Pinpoint the cell where the given text exists, returning its (x, y) midpoint coordinate. 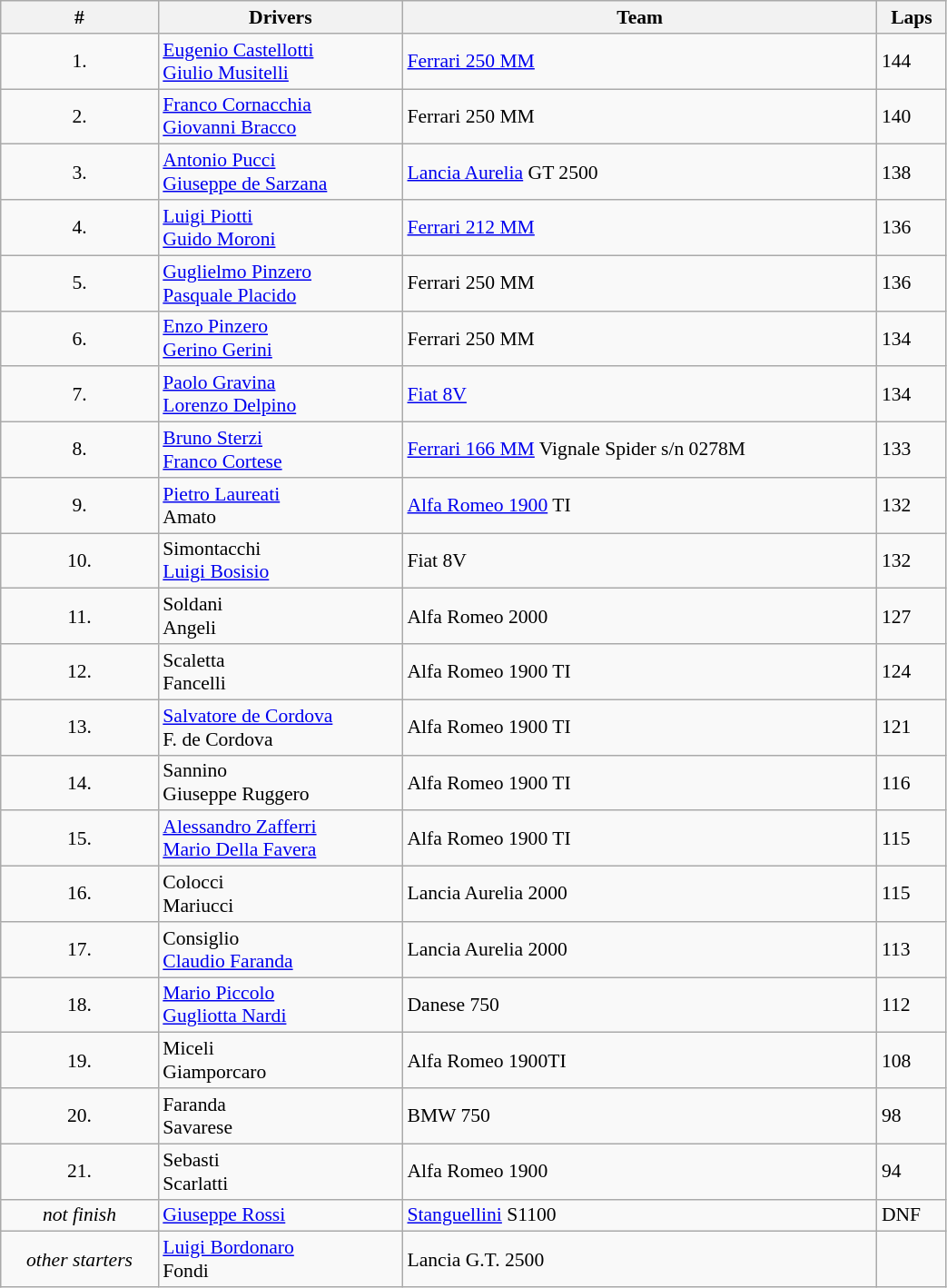
Alfa Romeo 1900 (639, 1172)
124 (912, 672)
1. (80, 62)
Giuseppe Rossi (280, 1215)
Scaletta Fancelli (280, 672)
Sebasti Scarlatti (280, 1172)
8. (80, 451)
13. (80, 727)
94 (912, 1172)
Franco Cornacchia Giovanni Bracco (280, 116)
113 (912, 950)
not finish (80, 1215)
20. (80, 1115)
Simontacchi Luigi Bosisio (280, 561)
Consiglio Claudio Faranda (280, 950)
Lancia Aurelia GT 2500 (639, 173)
Ferrari 212 MM (639, 227)
Miceli Giamporcaro (280, 1061)
3. (80, 173)
Antonio Pucci Giuseppe de Sarzana (280, 173)
5. (80, 283)
BMW 750 (639, 1115)
108 (912, 1061)
Lancia G.T. 2500 (639, 1259)
Soldani Angeli (280, 616)
Alessandro Zafferri Mario Della Favera (280, 839)
16. (80, 894)
Enzo Pinzero Gerino Gerini (280, 338)
Alfa Romeo 2000 (639, 616)
6. (80, 338)
Bruno Sterzi Franco Cortese (280, 451)
Laps (912, 17)
2. (80, 116)
127 (912, 616)
DNF (912, 1215)
Team (639, 17)
14. (80, 783)
Mario Piccolo Gugliotta Nardi (280, 1005)
Guglielmo Pinzero Pasquale Placido (280, 283)
140 (912, 116)
# (80, 17)
Sannino Giuseppe Ruggero (280, 783)
Danese 750 (639, 1005)
138 (912, 173)
112 (912, 1005)
17. (80, 950)
4. (80, 227)
144 (912, 62)
Stanguellini S1100 (639, 1215)
Paolo Gravina Lorenzo Delpino (280, 394)
15. (80, 839)
Luigi Piotti Guido Moroni (280, 227)
Eugenio Castellotti Giulio Musitelli (280, 62)
116 (912, 783)
Drivers (280, 17)
121 (912, 727)
Ferrari 166 MM Vignale Spider s/n 0278M (639, 451)
Salvatore de Cordova F. de Cordova (280, 727)
Faranda Savarese (280, 1115)
Alfa Romeo 1900TI (639, 1061)
19. (80, 1061)
11. (80, 616)
7. (80, 394)
Pietro Laureati Amato (280, 505)
10. (80, 561)
98 (912, 1115)
21. (80, 1172)
12. (80, 672)
Colocci Mariucci (280, 894)
Luigi Bordonaro Fondi (280, 1259)
9. (80, 505)
other starters (80, 1259)
18. (80, 1005)
133 (912, 451)
